Return the (x, y) coordinate for the center point of the cell that contains the specified text.  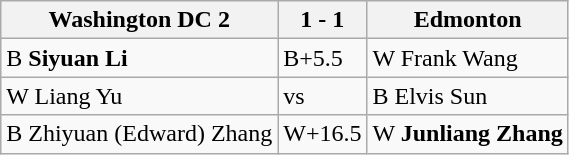
B Elvis Sun (468, 96)
W Frank Wang (468, 58)
1 - 1 (322, 20)
B Zhiyuan (Edward) Zhang (140, 134)
B+5.5 (322, 58)
W Liang Yu (140, 96)
Edmonton (468, 20)
Washington DC 2 (140, 20)
vs (322, 96)
W+16.5 (322, 134)
W Junliang Zhang (468, 134)
B Siyuan Li (140, 58)
